From the cell containing the given text, extract its center point as [X, Y] coordinate. 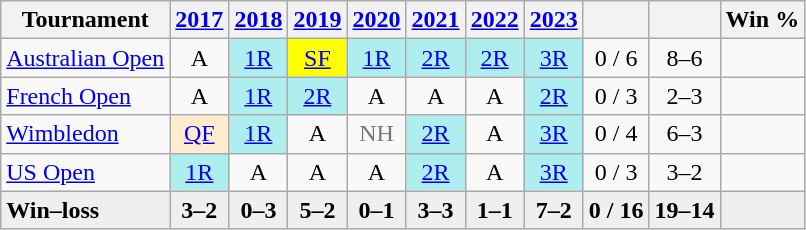
2–3 [684, 96]
Tournament [86, 20]
Win–loss [86, 210]
6–3 [684, 134]
US Open [86, 172]
5–2 [318, 210]
Australian Open [86, 58]
2019 [318, 20]
1–1 [494, 210]
0 / 6 [616, 58]
SF [318, 58]
NH [376, 134]
0 / 4 [616, 134]
8–6 [684, 58]
19–14 [684, 210]
2021 [436, 20]
French Open [86, 96]
2017 [200, 20]
0 / 16 [616, 210]
2020 [376, 20]
0–1 [376, 210]
QF [200, 134]
3–3 [436, 210]
Win % [762, 20]
Wimbledon [86, 134]
2022 [494, 20]
0–3 [258, 210]
2023 [554, 20]
2018 [258, 20]
7–2 [554, 210]
